Capture the cell that displays the provided text and extract its [X, Y] central coordinate. 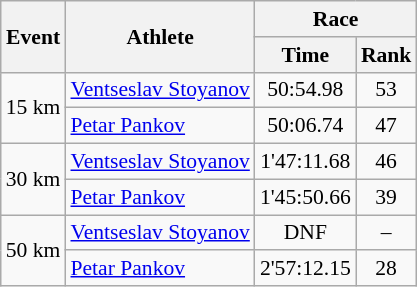
15 km [34, 108]
50:06.74 [306, 126]
28 [386, 269]
Event [34, 36]
1'45:50.66 [306, 197]
39 [386, 197]
Race [336, 19]
Time [306, 55]
46 [386, 162]
Athlete [160, 36]
50:54.98 [306, 90]
53 [386, 90]
30 km [34, 180]
Rank [386, 55]
47 [386, 126]
50 km [34, 250]
DNF [306, 233]
1'47:11.68 [306, 162]
– [386, 233]
2'57:12.15 [306, 269]
